Output the (X, Y) coordinate of the center of the cell containing the given text.  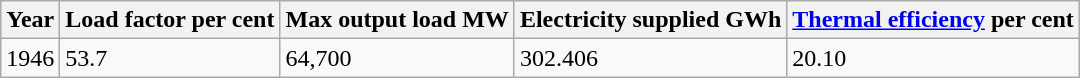
Electricity supplied GWh (650, 20)
1946 (30, 58)
Year (30, 20)
20.10 (934, 58)
53.7 (170, 58)
Max output load MW (397, 20)
64,700 (397, 58)
Load factor per cent (170, 20)
Thermal efficiency per cent (934, 20)
302.406 (650, 58)
